Search for the cell housing the specified text and yield its [x, y] center coordinate. 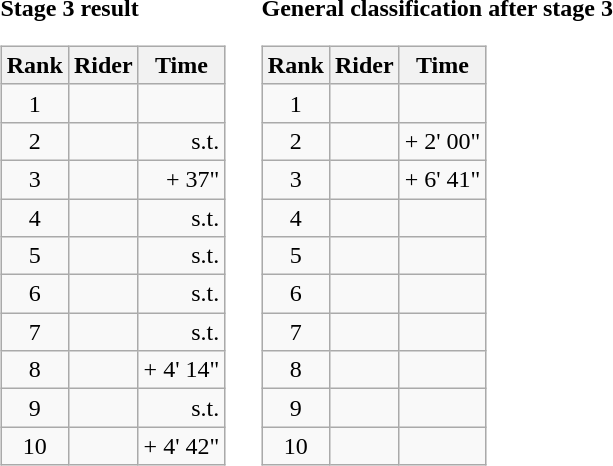
+ 6' 41" [442, 179]
+ 4' 42" [182, 446]
+ 4' 14" [182, 370]
+ 37" [182, 179]
+ 2' 00" [442, 141]
